Extract the (X, Y) coordinate from the center of the cell holding the provided text.  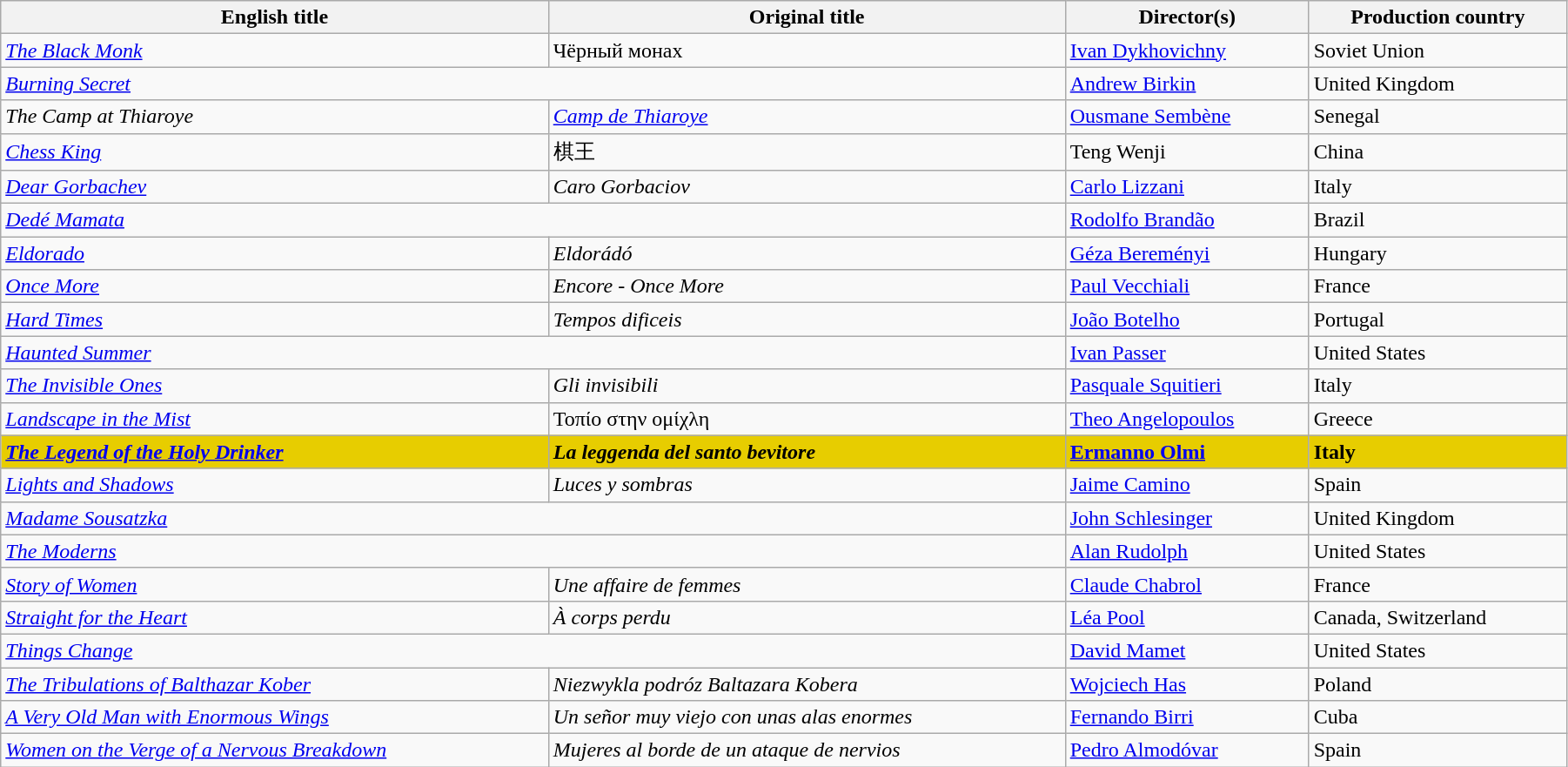
Portugal (1437, 320)
Brazil (1437, 220)
Rodolfo Brandão (1187, 220)
China (1437, 151)
The Camp at Thiaroye (275, 117)
Camp de Thiaroye (807, 117)
Ermanno Olmi (1187, 452)
Léa Pool (1187, 617)
Une affaire de femmes (807, 584)
棋王 (807, 151)
Soviet Union (1437, 50)
Andrew Birkin (1187, 84)
Straight for the Heart (275, 617)
Theo Angelopoulos (1187, 419)
The Legend of the Holy Drinker (275, 452)
Chess King (275, 151)
Eldorado (275, 253)
Hard Times (275, 320)
The Moderns (533, 551)
Canada, Switzerland (1437, 617)
Paul Vecchiali (1187, 286)
English title (275, 17)
A Very Old Man with Enormous Wings (275, 717)
Teng Wenji (1187, 151)
Production country (1437, 17)
Чёрный монах (807, 50)
João Botelho (1187, 320)
Hungary (1437, 253)
La leggenda del santo bevitore (807, 452)
Cuba (1437, 717)
Eldorádó (807, 253)
David Mamet (1187, 650)
Dedé Mamata (533, 220)
Original title (807, 17)
Fernando Birri (1187, 717)
Greece (1437, 419)
Un señor muy viejo con unas alas enormes (807, 717)
Gli invisibili (807, 386)
Things Change (533, 650)
Women on the Verge of a Nervous Breakdown (275, 750)
Once More (275, 286)
À corps perdu (807, 617)
The Black Monk (275, 50)
Ivan Passer (1187, 353)
Ousmane Sembène (1187, 117)
The Invisible Ones (275, 386)
Story of Women (275, 584)
Alan Rudolph (1187, 551)
Director(s) (1187, 17)
Τοπίο στην ομίχλη (807, 419)
Poland (1437, 683)
Lights and Shadows (275, 485)
Ivan Dykhovichny (1187, 50)
Niezwykla podróz Baltazara Kobera (807, 683)
Claude Chabrol (1187, 584)
John Schlesinger (1187, 518)
Dear Gorbachev (275, 187)
Madame Sousatzka (533, 518)
Senegal (1437, 117)
Pasquale Squitieri (1187, 386)
Haunted Summer (533, 353)
Landscape in the Mist (275, 419)
Wojciech Has (1187, 683)
Burning Secret (533, 84)
Caro Gorbaciov (807, 187)
Encore - Once More (807, 286)
Géza Bereményi (1187, 253)
Jaime Camino (1187, 485)
Carlo Lizzani (1187, 187)
Pedro Almodóvar (1187, 750)
Tempos dificeis (807, 320)
Luces y sombras (807, 485)
The Tribulations of Balthazar Kober (275, 683)
Mujeres al borde de un ataque de nervios (807, 750)
